Output the (X, Y) coordinate of the center of the cell containing the given text.  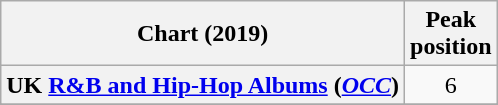
UK R&B and Hip-Hop Albums (OCC) (203, 85)
6 (451, 85)
Chart (2019) (203, 34)
Peakposition (451, 34)
